Search for the cell housing the specified text and yield its (x, y) center coordinate. 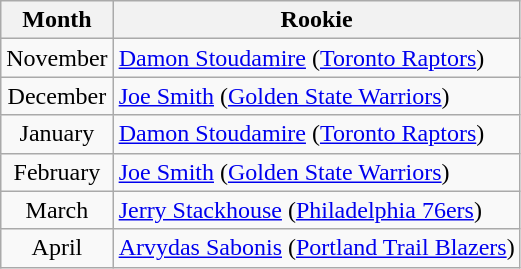
April (57, 248)
Jerry Stackhouse (Philadelphia 76ers) (316, 210)
March (57, 210)
February (57, 172)
Arvydas Sabonis (Portland Trail Blazers) (316, 248)
November (57, 58)
December (57, 96)
January (57, 134)
Rookie (316, 20)
Month (57, 20)
